For the text-containing cell, return its midpoint in [X, Y] coordinate format. 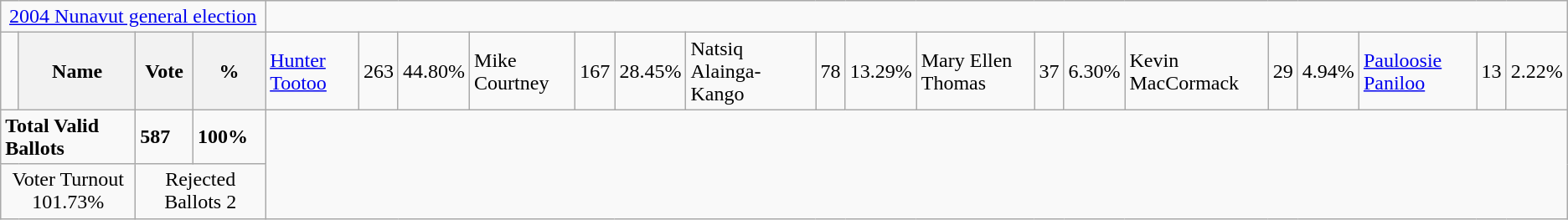
44.80% [434, 71]
263 [379, 71]
Mary Ellen Thomas [975, 71]
6.30% [1094, 71]
167 [595, 71]
100% [230, 137]
Hunter Tootoo [312, 71]
4.94% [1328, 71]
Kevin MacCormack [1196, 71]
% [230, 71]
13 [1491, 71]
Natsiq Alainga-Kango [750, 71]
Pauloosie Paniloo [1417, 71]
13.29% [881, 71]
Voter Turnout 101.73% [69, 191]
78 [831, 71]
587 [164, 137]
28.45% [650, 71]
Vote [164, 71]
29 [1283, 71]
Name [77, 71]
2004 Nunavut general election [133, 17]
2.22% [1536, 71]
Mike Courtney [523, 71]
Total Valid Ballots [69, 137]
Rejected Ballots 2 [201, 191]
37 [1049, 71]
